Find where the given text appears and provide that cell's center as (X, Y) coordinate. 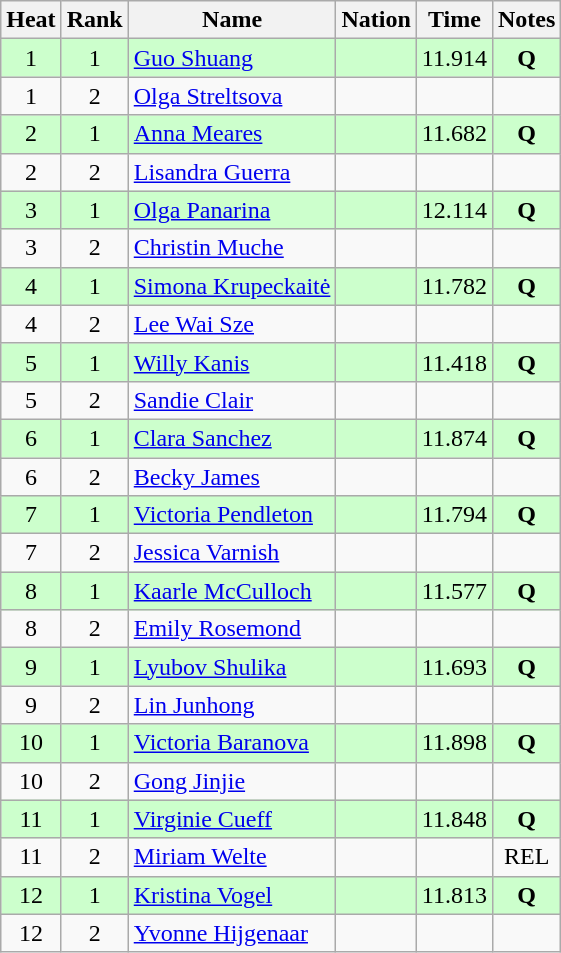
Olga Streltsova (232, 96)
Heat (31, 20)
11.794 (454, 515)
Lyubov Shulika (232, 667)
Christin Muche (232, 248)
Jessica Varnish (232, 553)
11.782 (454, 286)
Kristina Vogel (232, 895)
Lisandra Guerra (232, 172)
Yvonne Hijgenaar (232, 933)
Nation (376, 20)
11.813 (454, 895)
REL (526, 857)
11.874 (454, 438)
Time (454, 20)
11.682 (454, 134)
11.577 (454, 591)
Willy Kanis (232, 362)
11.848 (454, 819)
Clara Sanchez (232, 438)
Rank (94, 20)
Victoria Baranova (232, 743)
Lee Wai Sze (232, 324)
Victoria Pendleton (232, 515)
12.114 (454, 210)
Guo Shuang (232, 58)
Olga Panarina (232, 210)
Kaarle McCulloch (232, 591)
11.418 (454, 362)
11.914 (454, 58)
11.693 (454, 667)
Name (232, 20)
Lin Junhong (232, 705)
Anna Meares (232, 134)
Sandie Clair (232, 400)
Gong Jinjie (232, 781)
Virginie Cueff (232, 819)
Emily Rosemond (232, 629)
11.898 (454, 743)
Simona Krupeckaitė (232, 286)
Notes (526, 20)
Miriam Welte (232, 857)
Becky James (232, 477)
